Find where the given text appears and provide that cell's center as [x, y] coordinate. 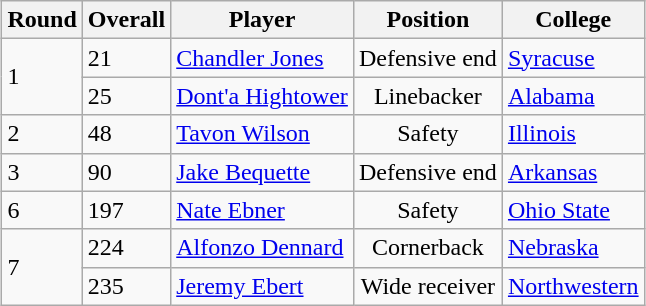
Position [428, 20]
6 [42, 210]
Arkansas [573, 172]
21 [126, 58]
90 [126, 172]
Illinois [573, 134]
Syracuse [573, 58]
Overall [126, 20]
Cornerback [428, 248]
Player [262, 20]
48 [126, 134]
Tavon Wilson [262, 134]
Nate Ebner [262, 210]
1 [42, 77]
3 [42, 172]
Jake Bequette [262, 172]
Chandler Jones [262, 58]
224 [126, 248]
Ohio State [573, 210]
Round [42, 20]
7 [42, 267]
25 [126, 96]
Dont'a Hightower [262, 96]
Alabama [573, 96]
2 [42, 134]
197 [126, 210]
Northwestern [573, 286]
Alfonzo Dennard [262, 248]
Linebacker [428, 96]
College [573, 20]
Jeremy Ebert [262, 286]
Wide receiver [428, 286]
235 [126, 286]
Nebraska [573, 248]
